Scan for the cell matching the given text and deliver its [X, Y] coordinate at center. 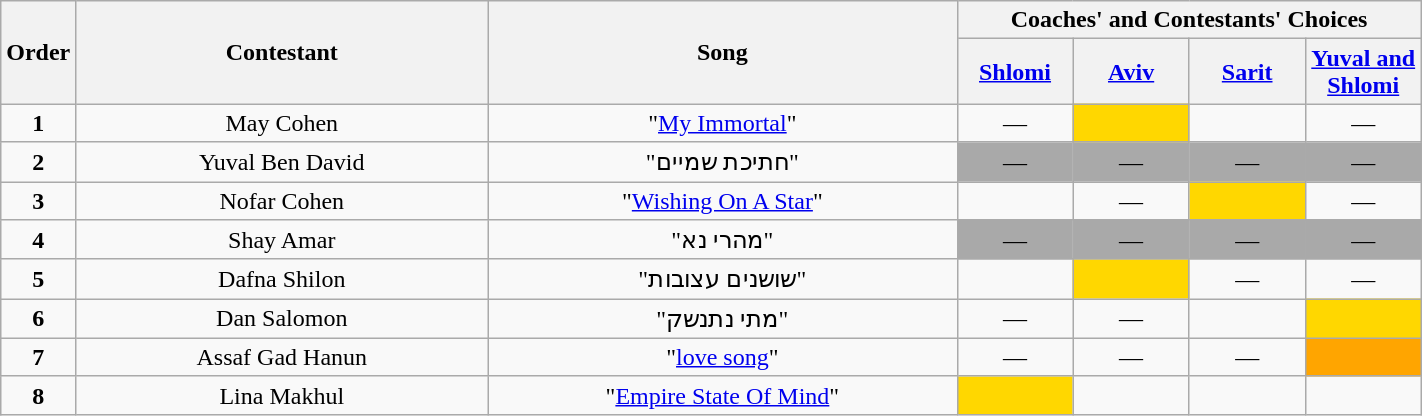
"love song" [722, 357]
Shay Amar [282, 240]
2 [38, 162]
Dafna Shilon [282, 279]
"My Immortal" [722, 123]
7 [38, 357]
4 [38, 240]
"Empire State Of Mind" [722, 395]
Assaf Gad Hanun [282, 357]
Song [722, 52]
"מתי נתנשק" [722, 319]
Coaches' and Contestants' Choices [1189, 20]
"חתיכת שמיים" [722, 162]
8 [38, 395]
"שושנים עצובות" [722, 279]
5 [38, 279]
1 [38, 123]
Dan Salomon [282, 319]
Yuval and Shlomi [1363, 72]
"מהרי נא" [722, 240]
Shlomi [1015, 72]
Order [38, 52]
Sarit [1247, 72]
Nofar Cohen [282, 201]
Contestant [282, 52]
Lina Makhul [282, 395]
"Wishing On A Star" [722, 201]
6 [38, 319]
Yuval Ben David [282, 162]
Aviv [1131, 72]
3 [38, 201]
May Cohen [282, 123]
